Search for the cell housing the specified text and yield its (x, y) center coordinate. 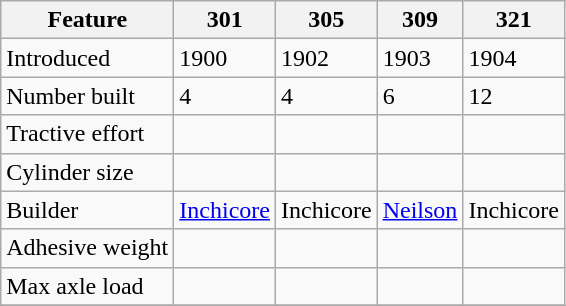
Tractive effort (88, 134)
321 (514, 20)
1903 (420, 58)
Feature (88, 20)
Neilson (420, 210)
309 (420, 20)
Introduced (88, 58)
1904 (514, 58)
301 (225, 20)
Cylinder size (88, 172)
6 (420, 96)
1902 (326, 58)
12 (514, 96)
Number built (88, 96)
Adhesive weight (88, 248)
Builder (88, 210)
305 (326, 20)
1900 (225, 58)
Max axle load (88, 286)
